Detect which cell encompasses the target text, then output its (x, y) center coordinate. 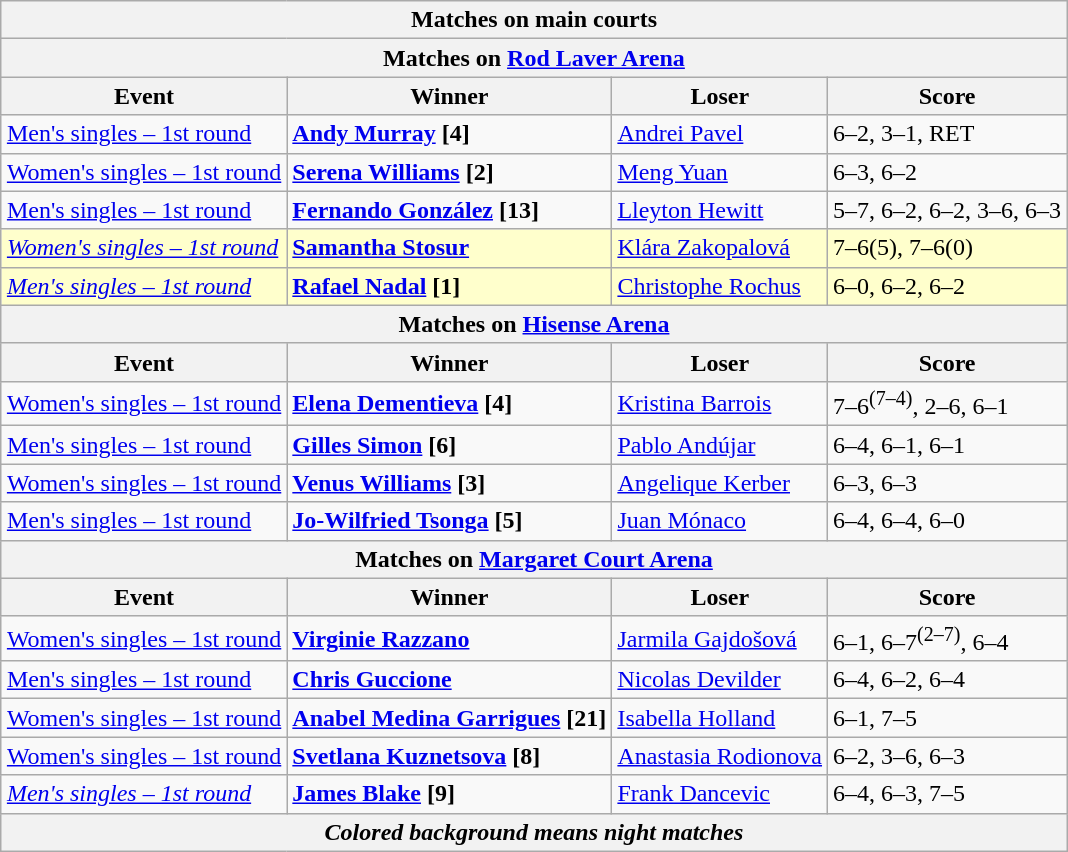
6–2, 3–6, 6–3 (948, 756)
Venus Williams [3] (450, 483)
Kristina Barrois (720, 404)
6–4, 6–4, 6–0 (948, 521)
Klára Zakopalová (720, 248)
6–3, 6–3 (948, 483)
Matches on Margaret Court Arena (534, 559)
7–6(7–4), 2–6, 6–1 (948, 404)
Nicolas Devilder (720, 680)
Juan Mónaco (720, 521)
Virginie Razzano (450, 638)
Anabel Medina Garrigues [21] (450, 718)
Matches on Rod Laver Arena (534, 58)
6–2, 3–1, RET (948, 134)
6–4, 6–3, 7–5 (948, 794)
Matches on Hisense Arena (534, 324)
Anastasia Rodionova (720, 756)
Andrei Pavel (720, 134)
6–4, 6–1, 6–1 (948, 445)
Jarmila Gajdošová (720, 638)
Frank Dancevic (720, 794)
6–1, 6–7(2–7), 6–4 (948, 638)
Meng Yuan (720, 172)
Jo-Wilfried Tsonga [5] (450, 521)
Serena Williams [2] (450, 172)
Lleyton Hewitt (720, 210)
6–0, 6–2, 6–2 (948, 286)
Svetlana Kuznetsova [8] (450, 756)
Samantha Stosur (450, 248)
Chris Guccione (450, 680)
Isabella Holland (720, 718)
6–3, 6–2 (948, 172)
Pablo Andújar (720, 445)
7–6(5), 7–6(0) (948, 248)
Colored background means night matches (534, 832)
Gilles Simon [6] (450, 445)
6–1, 7–5 (948, 718)
Christophe Rochus (720, 286)
Matches on main courts (534, 20)
James Blake [9] (450, 794)
Angelique Kerber (720, 483)
Fernando González [13] (450, 210)
Elena Dementieva [4] (450, 404)
Andy Murray [4] (450, 134)
Rafael Nadal [1] (450, 286)
6–4, 6–2, 6–4 (948, 680)
5–7, 6–2, 6–2, 3–6, 6–3 (948, 210)
